Identify which cell holds the provided text, then report its (X, Y) central coordinate. 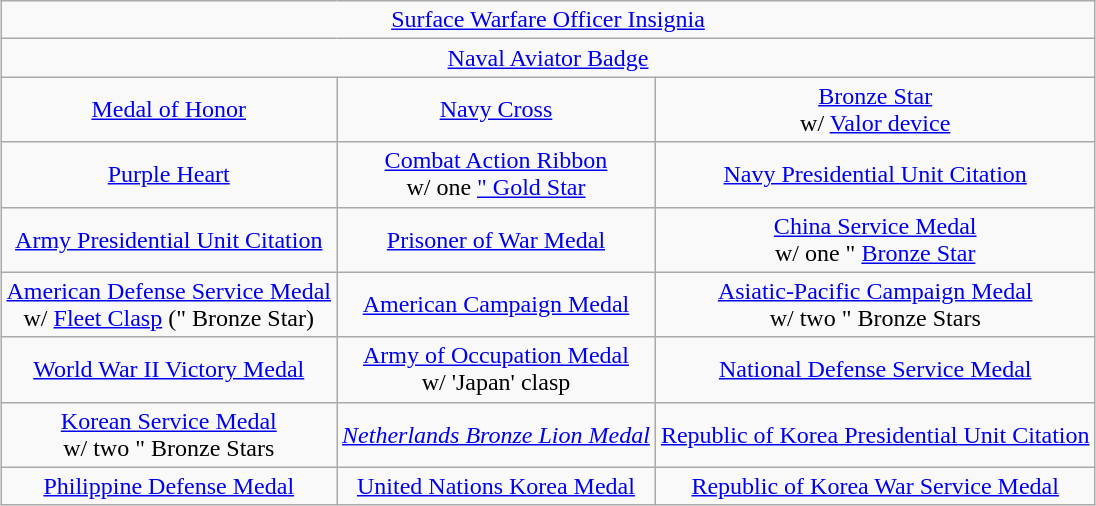
Combat Action Ribbonw/ one " Gold Star (496, 174)
World War II Victory Medal (169, 370)
United Nations Korea Medal (496, 486)
Republic of Korea War Service Medal (875, 486)
Medal of Honor (169, 110)
Asiatic-Pacific Campaign Medalw/ two " Bronze Stars (875, 304)
Bronze Starw/ Valor device (875, 110)
Army Presidential Unit Citation (169, 240)
Purple Heart (169, 174)
China Service Medalw/ one " Bronze Star (875, 240)
Naval Aviator Badge (548, 58)
Navy Presidential Unit Citation (875, 174)
American Defense Service Medalw/ Fleet Clasp (" Bronze Star) (169, 304)
American Campaign Medal (496, 304)
National Defense Service Medal (875, 370)
Surface Warfare Officer Insignia (548, 20)
Korean Service Medalw/ two " Bronze Stars (169, 434)
Netherlands Bronze Lion Medal (496, 434)
Army of Occupation Medalw/ 'Japan' clasp (496, 370)
Republic of Korea Presidential Unit Citation (875, 434)
Philippine Defense Medal (169, 486)
Navy Cross (496, 110)
Prisoner of War Medal (496, 240)
